For the text-containing cell, return its midpoint in [x, y] coordinate format. 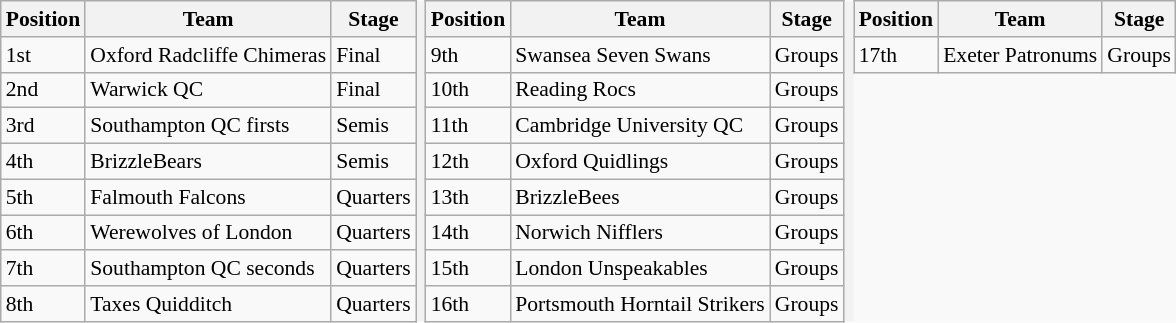
1st [43, 55]
3rd [43, 126]
Oxford Quidlings [640, 162]
6th [43, 233]
4th [43, 162]
BrizzleBears [208, 162]
17th [896, 55]
9th [468, 55]
14th [468, 233]
Reading Rocs [640, 90]
10th [468, 90]
2nd [43, 90]
13th [468, 197]
Southampton QC seconds [208, 269]
16th [468, 304]
Oxford Radcliffe Chimeras [208, 55]
Werewolves of London [208, 233]
8th [43, 304]
Exeter Patronums [1020, 55]
London Unspeakables [640, 269]
5th [43, 197]
Cambridge University QC [640, 126]
Norwich Nifflers [640, 233]
Taxes Quidditch [208, 304]
12th [468, 162]
11th [468, 126]
Swansea Seven Swans [640, 55]
Southampton QC firsts [208, 126]
BrizzleBees [640, 197]
Portsmouth Horntail Strikers [640, 304]
15th [468, 269]
7th [43, 269]
Falmouth Falcons [208, 197]
Warwick QC [208, 90]
